Output the (x, y) coordinate of the center of the cell containing the given text.  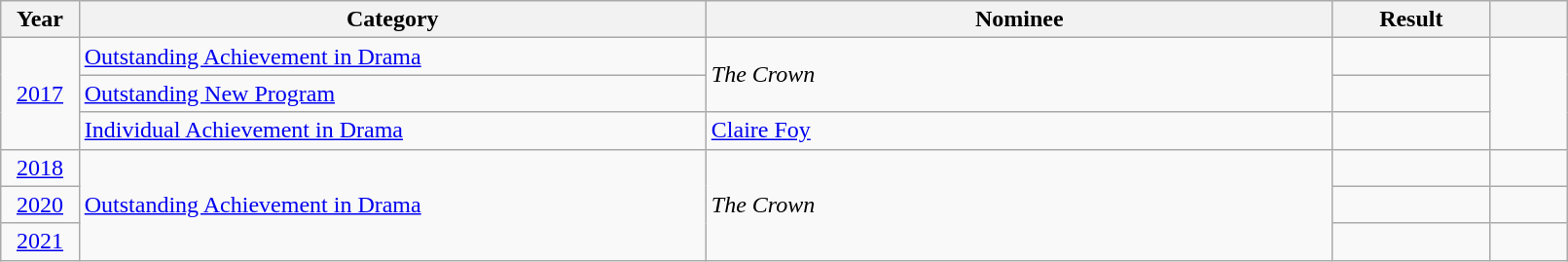
Category (392, 19)
Year (40, 19)
2020 (40, 205)
2021 (40, 242)
Outstanding New Program (392, 94)
Individual Achievement in Drama (392, 131)
Nominee (1019, 19)
Claire Foy (1019, 131)
2017 (40, 94)
Result (1411, 19)
2018 (40, 168)
